Output the (X, Y) coordinate of the center of the cell containing the given text.  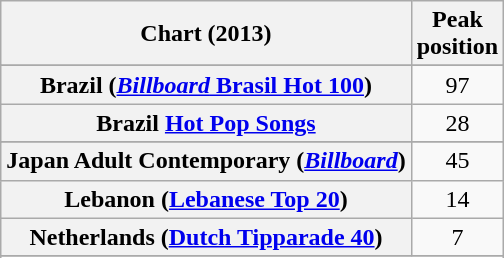
45 (457, 161)
Brazil Hot Pop Songs (206, 123)
Chart (2013) (206, 34)
Netherlands (Dutch Tipparade 40) (206, 237)
Brazil (Billboard Brasil Hot 100) (206, 85)
Peakposition (457, 34)
Lebanon (Lebanese Top 20) (206, 199)
7 (457, 237)
97 (457, 85)
Japan Adult Contemporary (Billboard) (206, 161)
14 (457, 199)
28 (457, 123)
